Pinpoint the cell where the given text exists, returning its [x, y] midpoint coordinate. 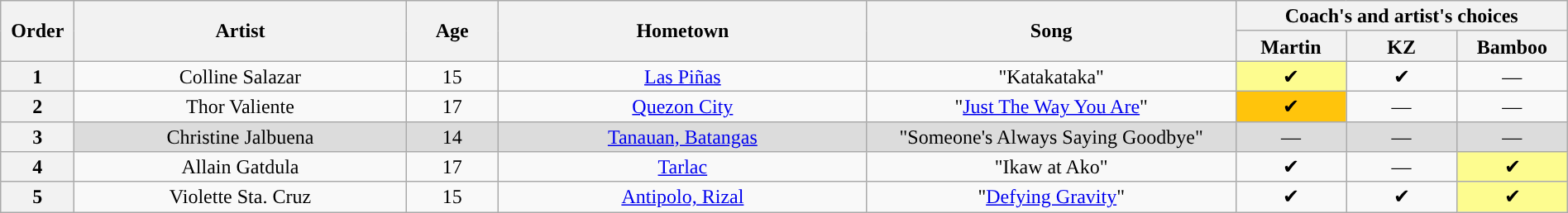
"Katakataka" [1051, 76]
"Ikaw at Ako" [1051, 167]
"Just The Way You Are" [1051, 106]
Hometown [682, 31]
Coach's and artist's choices [1401, 17]
Thor Valiente [240, 106]
Age [452, 31]
"Defying Gravity" [1051, 196]
Tanauan, Batangas [682, 137]
Colline Salazar [240, 76]
Tarlac [682, 167]
Martin [1291, 46]
Artist [240, 31]
Quezon City [682, 106]
14 [452, 137]
Antipolo, Rizal [682, 196]
5 [38, 196]
"Someone's Always Saying Goodbye" [1051, 137]
Song [1051, 31]
Violette Sta. Cruz [240, 196]
Allain Gatdula [240, 167]
2 [38, 106]
Order [38, 31]
3 [38, 137]
Las Piñas [682, 76]
1 [38, 76]
4 [38, 167]
KZ [1402, 46]
Christine Jalbuena [240, 137]
Bamboo [1512, 46]
